Detect which cell encompasses the target text, then output its [x, y] center coordinate. 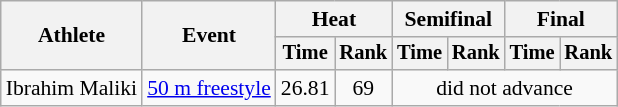
69 [363, 88]
did not advance [504, 88]
Athlete [72, 36]
Final [561, 19]
Heat [334, 19]
Event [209, 36]
Semifinal [448, 19]
Ibrahim Maliki [72, 88]
50 m freestyle [209, 88]
26.81 [306, 88]
